Return (x, y) of the center of cell containing provided text 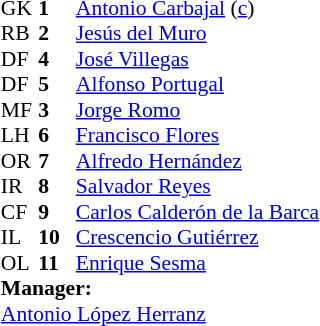
IR (20, 187)
Francisco Flores (198, 135)
LH (20, 135)
Crescencio Gutiérrez (198, 237)
MF (20, 110)
Jesús del Muro (198, 33)
4 (57, 59)
José Villegas (198, 59)
8 (57, 187)
CF (20, 212)
Carlos Calderón de la Barca (198, 212)
10 (57, 237)
6 (57, 135)
3 (57, 110)
5 (57, 85)
Manager: (160, 289)
Alfonso Portugal (198, 85)
RB (20, 33)
IL (20, 237)
Jorge Romo (198, 110)
9 (57, 212)
OR (20, 161)
11 (57, 263)
7 (57, 161)
2 (57, 33)
Enrique Sesma (198, 263)
OL (20, 263)
Salvador Reyes (198, 187)
Alfredo Hernández (198, 161)
